Determine the [X, Y] coordinate at the center of the cell enclosing the given text.  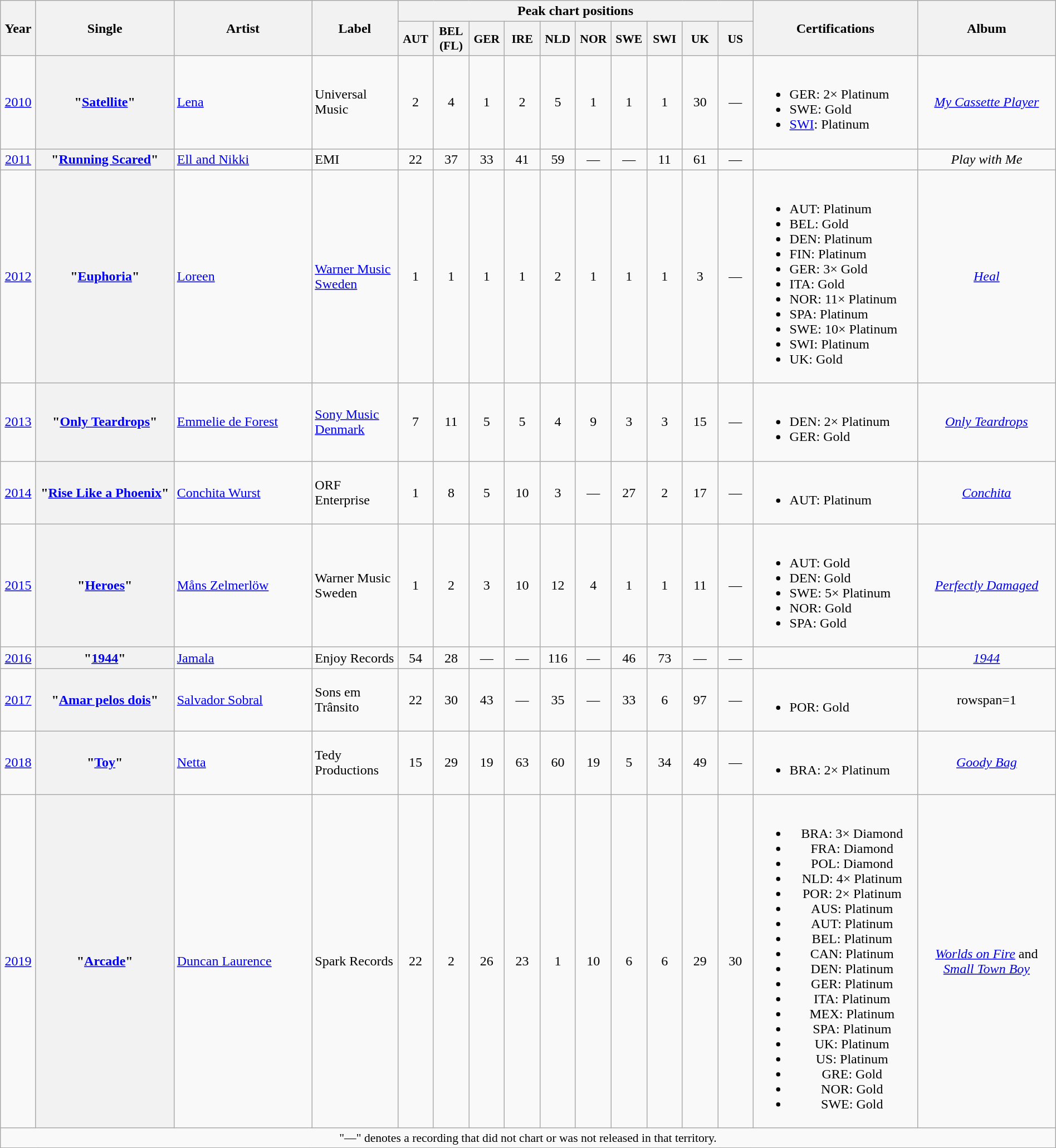
Måns Zelmerlöw [243, 586]
"—" denotes a recording that did not chart or was not released in that territory. [528, 1138]
1944 [986, 658]
2013 [18, 422]
27 [629, 492]
"Heroes" [105, 586]
61 [700, 159]
IRE [522, 39]
59 [558, 159]
12 [558, 586]
BEL(FL) [451, 39]
Certifications [835, 28]
AUT: PlatinumBEL: GoldDEN: PlatinumFIN: PlatinumGER: 3× GoldITA: GoldNOR: 11× PlatinumSPA: PlatinumSWE: 10× PlatinumSWI: PlatinumUK: Gold [835, 276]
Heal [986, 276]
SWE [629, 39]
DEN: 2× PlatinumGER: Gold [835, 422]
Loreen [243, 276]
Spark Records [355, 961]
Only Teardrops [986, 422]
2017 [18, 699]
Sony Music Denmark [355, 422]
"Only Teardrops" [105, 422]
Netta [243, 763]
UK [700, 39]
GER: 2× PlatinumSWE: GoldSWI: Platinum [835, 102]
17 [700, 492]
8 [451, 492]
BRA: 2× Platinum [835, 763]
2011 [18, 159]
116 [558, 658]
Ell and Nikki [243, 159]
Enjoy Records [355, 658]
Single [105, 28]
37 [451, 159]
Salvador Sobral [243, 699]
Album [986, 28]
Goody Bag [986, 763]
rowspan=1 [986, 699]
"Toy" [105, 763]
Conchita [986, 492]
GER [487, 39]
2010 [18, 102]
AUT: GoldDEN: GoldSWE: 5× PlatinumNOR: GoldSPA: Gold [835, 586]
23 [522, 961]
97 [700, 699]
35 [558, 699]
46 [629, 658]
43 [487, 699]
Artist [243, 28]
NLD [558, 39]
"Euphoria" [105, 276]
34 [664, 763]
Lena [243, 102]
EMI [355, 159]
AUT: Platinum [835, 492]
49 [700, 763]
2015 [18, 586]
"Amar pelos dois" [105, 699]
Perfectly Damaged [986, 586]
60 [558, 763]
73 [664, 658]
AUT [415, 39]
POR: Gold [835, 699]
"Arcade" [105, 961]
NOR [593, 39]
2019 [18, 961]
26 [487, 961]
63 [522, 763]
"Satellite" [105, 102]
2016 [18, 658]
Year [18, 28]
Play with Me [986, 159]
My Cassette Player [986, 102]
Sons em Trânsito [355, 699]
Peak chart positions [575, 11]
54 [415, 658]
28 [451, 658]
2018 [18, 763]
2014 [18, 492]
Worlds on Fire and Small Town Boy [986, 961]
Emmelie de Forest [243, 422]
41 [522, 159]
2012 [18, 276]
Tedy Productions [355, 763]
"Running Scared" [105, 159]
US [735, 39]
"Rise Like a Phoenix" [105, 492]
7 [415, 422]
Universal Music [355, 102]
SWI [664, 39]
Conchita Wurst [243, 492]
Jamala [243, 658]
"1944" [105, 658]
Duncan Laurence [243, 961]
Label [355, 28]
ORF Enterprise [355, 492]
9 [593, 422]
